Scan for the cell matching the given text and deliver its [x, y] coordinate at center. 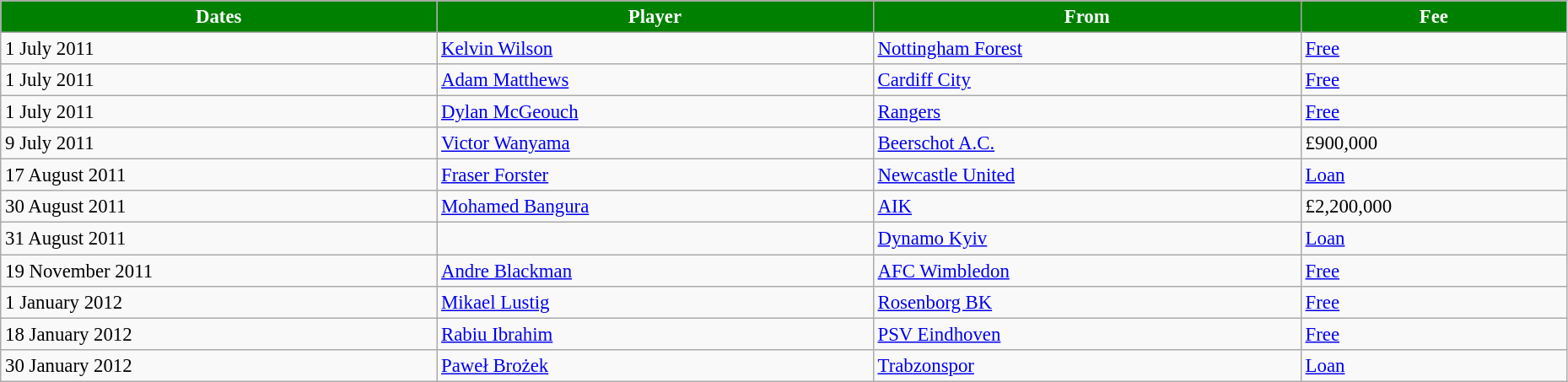
Kelvin Wilson [655, 49]
Victor Wanyama [655, 143]
31 August 2011 [219, 239]
Dynamo Kyiv [1086, 239]
Beerschot A.C. [1086, 143]
30 January 2012 [219, 365]
Paweł Brożek [655, 365]
Andre Blackman [655, 271]
Player [655, 17]
£900,000 [1434, 143]
Mikael Lustig [655, 302]
AFC Wimbledon [1086, 271]
Fraser Forster [655, 175]
19 November 2011 [219, 271]
Rosenborg BK [1086, 302]
Mohamed Bangura [655, 207]
Dates [219, 17]
Nottingham Forest [1086, 49]
PSV Eindhoven [1086, 334]
17 August 2011 [219, 175]
Fee [1434, 17]
Cardiff City [1086, 80]
9 July 2011 [219, 143]
Rangers [1086, 112]
Adam Matthews [655, 80]
30 August 2011 [219, 207]
Trabzonspor [1086, 365]
Rabiu Ibrahim [655, 334]
Newcastle United [1086, 175]
Dylan McGeouch [655, 112]
18 January 2012 [219, 334]
AIK [1086, 207]
1 January 2012 [219, 302]
From [1086, 17]
£2,200,000 [1434, 207]
